Extract the [x, y] coordinate from the center of the cell holding the provided text.  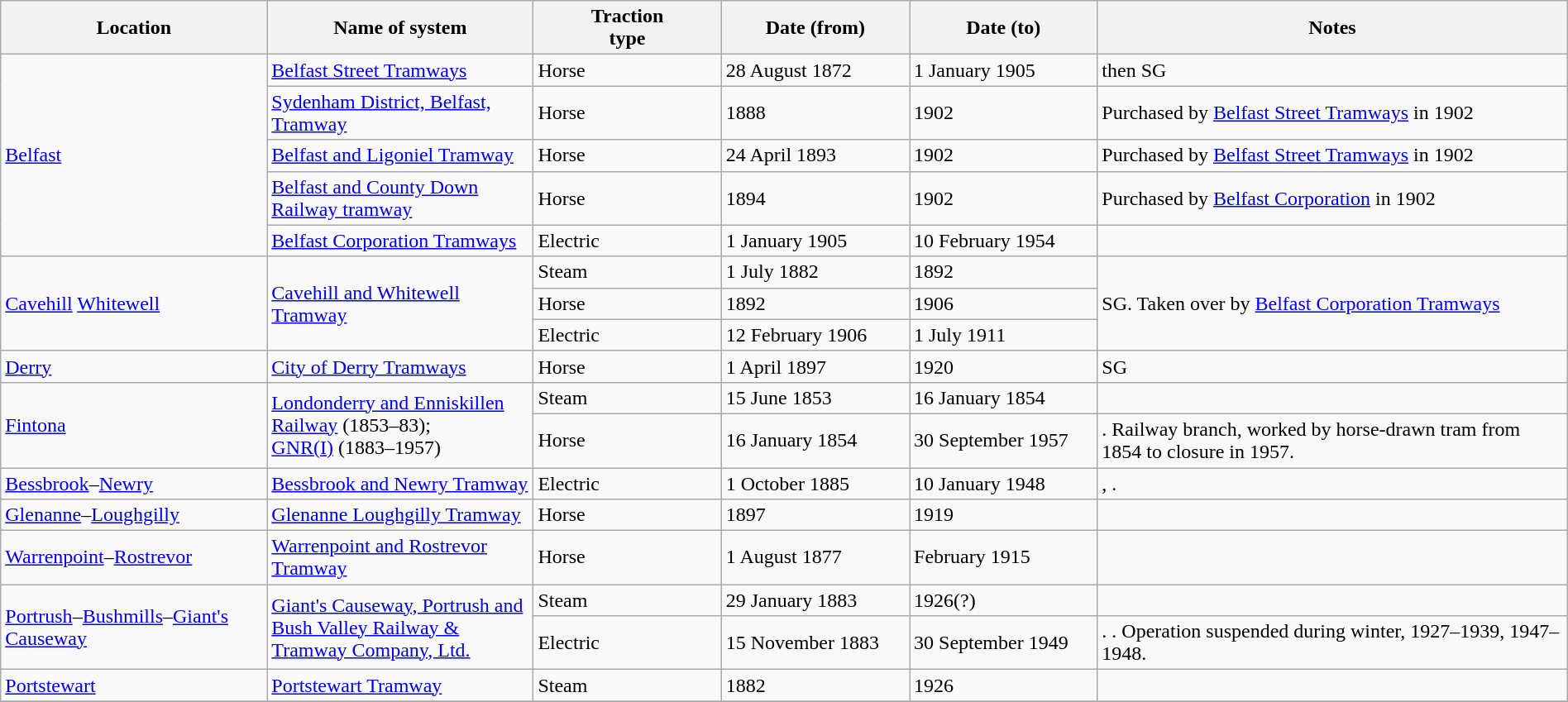
29 January 1883 [815, 600]
Derry [134, 366]
SG. Taken over by Belfast Corporation Tramways [1332, 303]
Bessbrook–Newry [134, 484]
Giant's Causeway, Portrush and Bush Valley Railway & Tramway Company, Ltd. [400, 627]
1906 [1004, 303]
1 October 1885 [815, 484]
Cavehill Whitewell [134, 303]
Bessbrook and Newry Tramway [400, 484]
Belfast Street Tramways [400, 70]
Portstewart Tramway [400, 685]
1 July 1911 [1004, 335]
1920 [1004, 366]
1926 [1004, 685]
February 1915 [1004, 557]
28 August 1872 [815, 70]
. . Operation suspended during winter, 1927–1939, 1947–1948. [1332, 643]
Location [134, 28]
1 April 1897 [815, 366]
SG [1332, 366]
Purchased by Belfast Corporation in 1902 [1332, 198]
City of Derry Tramways [400, 366]
, . [1332, 484]
Cavehill and Whitewell Tramway [400, 303]
1926(?) [1004, 600]
30 September 1957 [1004, 440]
Warrenpoint and Rostrevor Tramway [400, 557]
Belfast and Ligoniel Tramway [400, 155]
Glenanne Loughgilly Tramway [400, 515]
1 July 1882 [815, 272]
Date (to) [1004, 28]
1 August 1877 [815, 557]
30 September 1949 [1004, 643]
Fintona [134, 425]
1894 [815, 198]
Belfast and County Down Railway tramway [400, 198]
Date (from) [815, 28]
15 November 1883 [815, 643]
Tractiontype [627, 28]
10 February 1954 [1004, 241]
1919 [1004, 515]
then SG [1332, 70]
Warrenpoint–Rostrevor [134, 557]
1888 [815, 112]
24 April 1893 [815, 155]
Portstewart [134, 685]
Portrush–Bushmills–Giant's Causeway [134, 627]
Belfast Corporation Tramways [400, 241]
15 June 1853 [815, 398]
Sydenham District, Belfast, Tramway [400, 112]
1882 [815, 685]
Name of system [400, 28]
1897 [815, 515]
Belfast [134, 155]
Glenanne–Loughgilly [134, 515]
Londonderry and Enniskillen Railway (1853–83);GNR(I) (1883–1957) [400, 425]
10 January 1948 [1004, 484]
Notes [1332, 28]
. Railway branch, worked by horse-drawn tram from 1854 to closure in 1957. [1332, 440]
12 February 1906 [815, 335]
